Identify which cell holds the provided text, then report its [x, y] central coordinate. 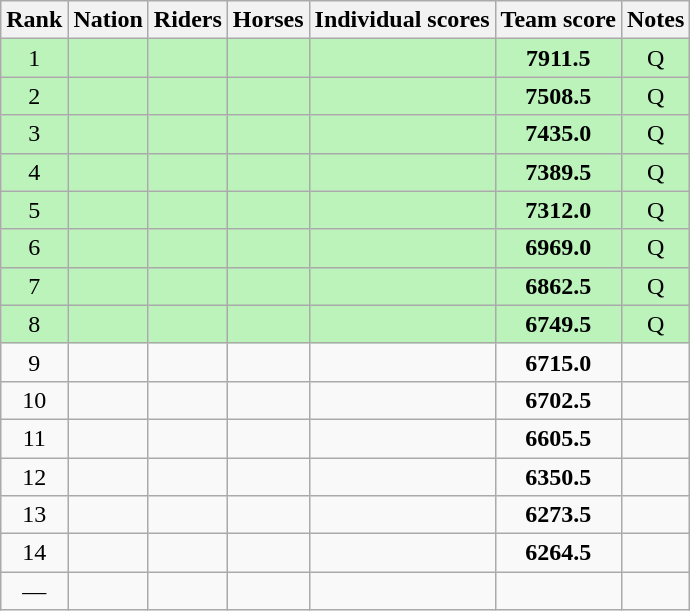
13 [34, 515]
Notes [655, 20]
Riders [188, 20]
Individual scores [402, 20]
6 [34, 248]
2 [34, 96]
6969.0 [558, 248]
Horses [268, 20]
7508.5 [558, 96]
4 [34, 172]
11 [34, 438]
Nation [108, 20]
6350.5 [558, 477]
3 [34, 134]
7312.0 [558, 210]
5 [34, 210]
— [34, 591]
9 [34, 362]
6715.0 [558, 362]
12 [34, 477]
7435.0 [558, 134]
1 [34, 58]
6702.5 [558, 400]
7 [34, 286]
6862.5 [558, 286]
6605.5 [558, 438]
Team score [558, 20]
6264.5 [558, 553]
10 [34, 400]
8 [34, 324]
6749.5 [558, 324]
7911.5 [558, 58]
Rank [34, 20]
14 [34, 553]
6273.5 [558, 515]
7389.5 [558, 172]
